Determine the (X, Y) coordinate at the center of the cell enclosing the given text.  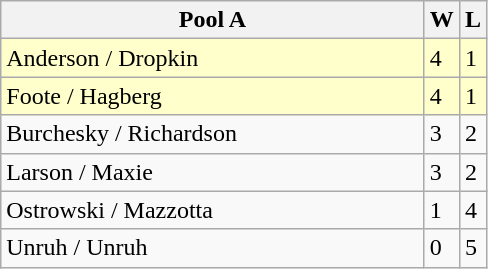
Pool A (213, 20)
0 (442, 248)
Anderson / Dropkin (213, 58)
L (472, 20)
Unruh / Unruh (213, 248)
W (442, 20)
Foote / Hagberg (213, 96)
Burchesky / Richardson (213, 134)
Ostrowski / Mazzotta (213, 210)
Larson / Maxie (213, 172)
5 (472, 248)
